Return [x, y] of the center of cell containing provided text 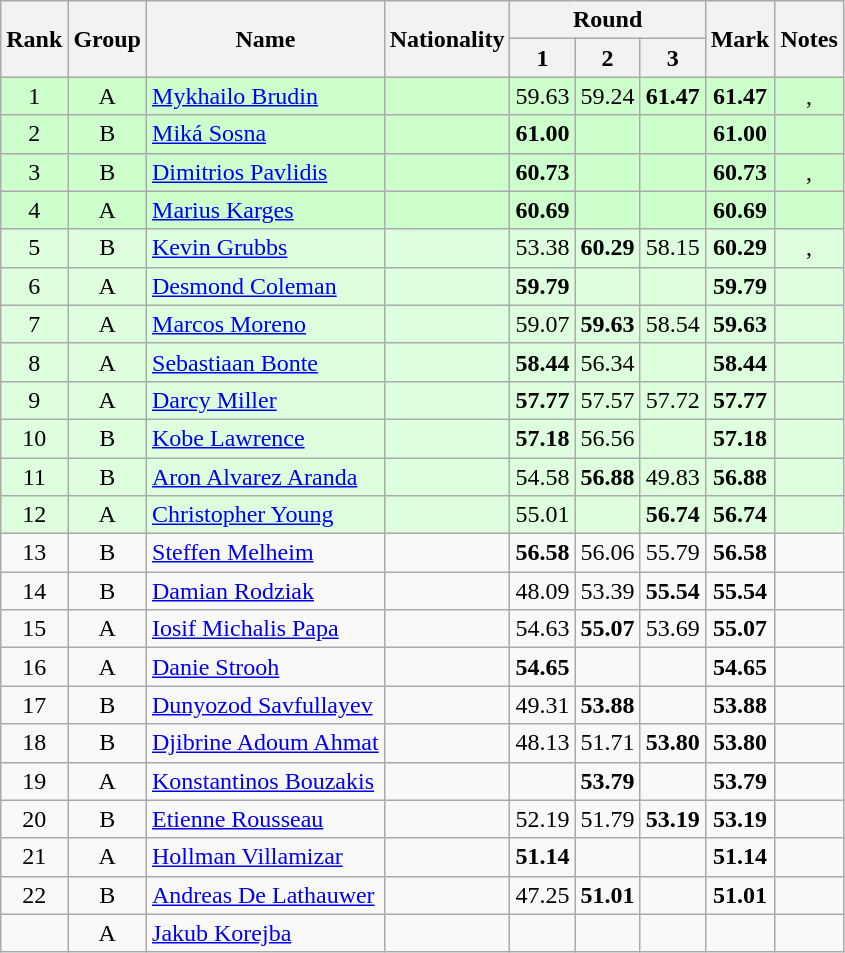
20 [34, 819]
51.71 [608, 743]
13 [34, 553]
Iosif Michalis Papa [266, 629]
6 [34, 286]
Aron Alvarez Aranda [266, 477]
53.69 [672, 629]
Konstantinos Bouzakis [266, 781]
Sebastiaan Bonte [266, 362]
Dimitrios Pavlidis [266, 172]
Jakub Korejba [266, 933]
Round [608, 20]
8 [34, 362]
10 [34, 438]
Name [266, 39]
Djibrine Adoum Ahmat [266, 743]
19 [34, 781]
Andreas De Lathauwer [266, 895]
55.01 [542, 515]
14 [34, 591]
56.06 [608, 553]
Miká Sosna [266, 134]
21 [34, 857]
Damian Rodziak [266, 591]
54.63 [542, 629]
57.57 [608, 400]
Marius Karges [266, 210]
7 [34, 324]
47.25 [542, 895]
49.31 [542, 705]
53.38 [542, 248]
16 [34, 667]
Danie Strooh [266, 667]
4 [34, 210]
55.79 [672, 553]
58.54 [672, 324]
49.83 [672, 477]
56.56 [608, 438]
Steffen Melheim [266, 553]
Kevin Grubbs [266, 248]
54.58 [542, 477]
18 [34, 743]
Mark [740, 39]
Hollman Villamizar [266, 857]
Notes [809, 39]
Darcy Miller [266, 400]
22 [34, 895]
Group [108, 39]
12 [34, 515]
Etienne Rousseau [266, 819]
5 [34, 248]
53.39 [608, 591]
9 [34, 400]
52.19 [542, 819]
11 [34, 477]
Dunyozod Savfullayev [266, 705]
15 [34, 629]
17 [34, 705]
Mykhailo Brudin [266, 96]
Christopher Young [266, 515]
Rank [34, 39]
58.15 [672, 248]
51.79 [608, 819]
Nationality [447, 39]
Desmond Coleman [266, 286]
48.09 [542, 591]
56.34 [608, 362]
59.24 [608, 96]
48.13 [542, 743]
59.07 [542, 324]
Marcos Moreno [266, 324]
57.72 [672, 400]
Kobe Lawrence [266, 438]
